Detect which cell encompasses the target text, then output its (X, Y) center coordinate. 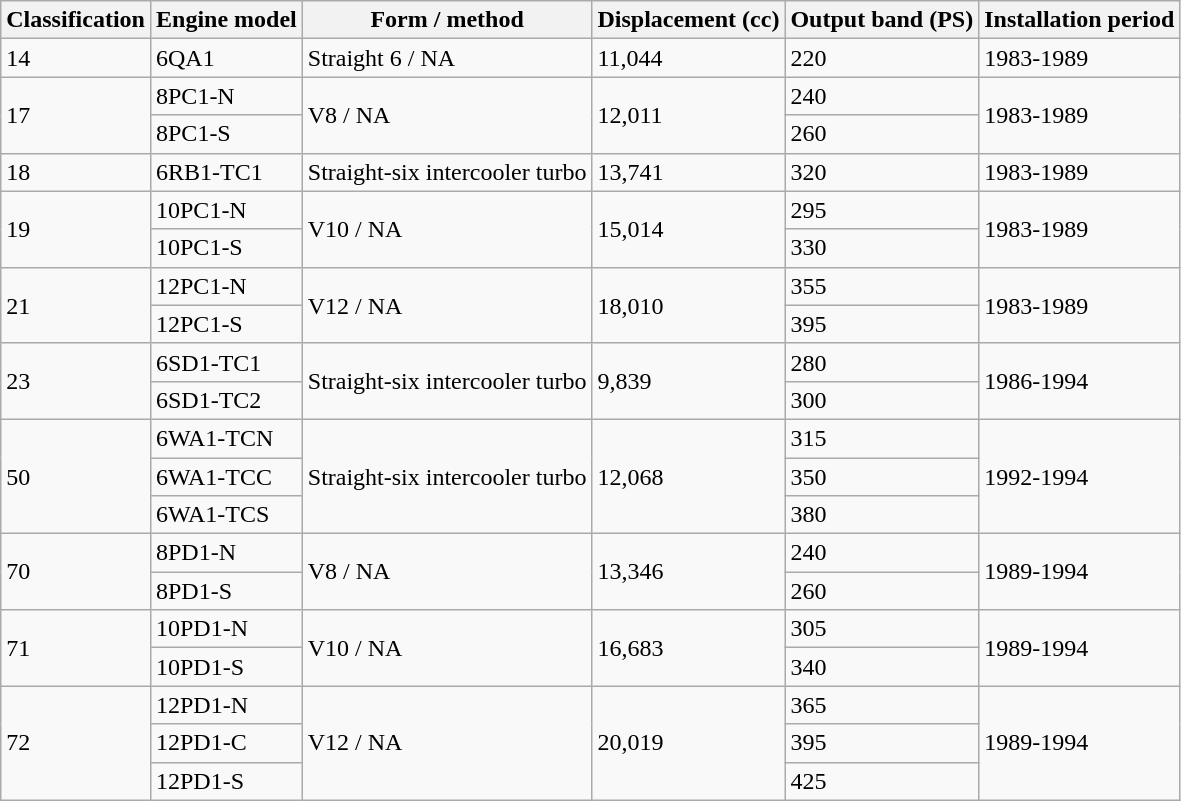
6WA1-TCN (226, 438)
8PC1-N (226, 96)
20,019 (688, 743)
1992-1994 (1080, 476)
11,044 (688, 58)
280 (882, 362)
220 (882, 58)
350 (882, 477)
15,014 (688, 229)
1986-1994 (1080, 381)
8PC1-S (226, 134)
9,839 (688, 381)
305 (882, 629)
Straight 6 / NA (447, 58)
21 (76, 305)
71 (76, 648)
340 (882, 667)
12PC1-N (226, 286)
10PC1-S (226, 248)
19 (76, 229)
10PD1-N (226, 629)
12,068 (688, 476)
295 (882, 210)
70 (76, 572)
18,010 (688, 305)
14 (76, 58)
72 (76, 743)
6WA1-TCC (226, 477)
Engine model (226, 20)
18 (76, 172)
6QA1 (226, 58)
12,011 (688, 115)
355 (882, 286)
12PD1-S (226, 781)
13,741 (688, 172)
425 (882, 781)
330 (882, 248)
8PD1-S (226, 591)
Installation period (1080, 20)
10PC1-N (226, 210)
16,683 (688, 648)
Form / method (447, 20)
50 (76, 476)
Classification (76, 20)
12PD1-C (226, 743)
Output band (PS) (882, 20)
315 (882, 438)
12PC1-S (226, 324)
8PD1-N (226, 553)
300 (882, 400)
17 (76, 115)
6WA1-TCS (226, 515)
6RB1-TC1 (226, 172)
320 (882, 172)
6SD1-TC2 (226, 400)
365 (882, 705)
6SD1-TC1 (226, 362)
23 (76, 381)
13,346 (688, 572)
380 (882, 515)
Displacement (cc) (688, 20)
10PD1-S (226, 667)
12PD1-N (226, 705)
